For the text-containing cell, return its midpoint in [x, y] coordinate format. 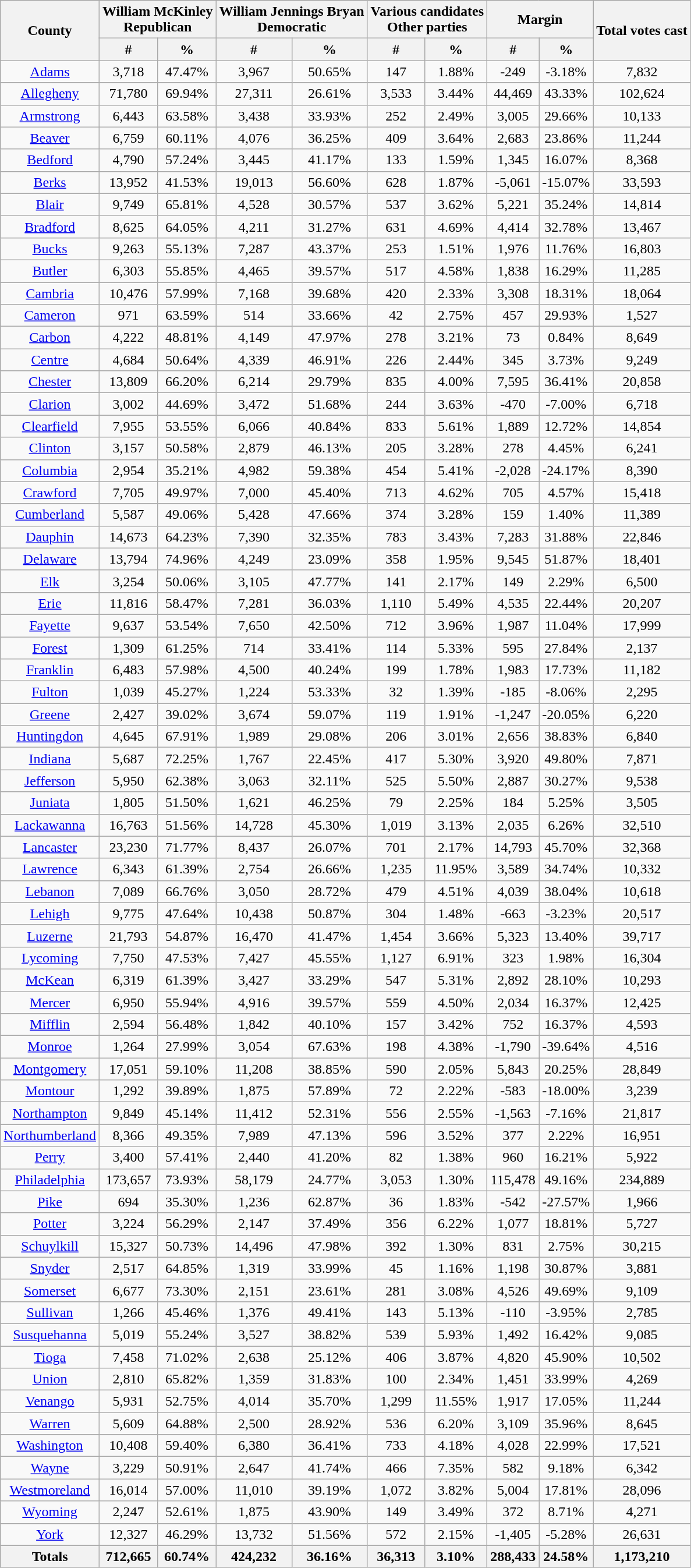
63.58% [187, 116]
6,483 [128, 670]
147 [396, 72]
17.05% [566, 1401]
1,299 [396, 1401]
1,376 [254, 1312]
73.93% [187, 1180]
Mercer [50, 1002]
Lehigh [50, 914]
16,470 [254, 936]
38.04% [566, 891]
3.44% [455, 94]
37.49% [329, 1224]
Lackawanna [50, 825]
47.97% [329, 338]
16,951 [642, 1135]
4,916 [254, 1002]
143 [396, 1312]
5.41% [455, 470]
24.58% [566, 1556]
1,767 [254, 759]
Fulton [50, 692]
49.16% [566, 1180]
3,427 [254, 980]
6.91% [455, 958]
49.35% [187, 1135]
-3.23% [566, 914]
50.65% [329, 72]
38.82% [329, 1335]
6,066 [254, 426]
1.40% [566, 515]
Carbon [50, 338]
133 [396, 160]
1,127 [396, 958]
3,589 [513, 869]
3.08% [455, 1290]
590 [396, 1069]
69.94% [187, 94]
701 [396, 847]
424,232 [254, 1556]
39.68% [329, 293]
11,010 [254, 1490]
11.04% [566, 625]
20,517 [642, 914]
31.88% [566, 537]
32,368 [642, 847]
14,814 [642, 204]
2,892 [513, 980]
31.83% [329, 1379]
57.41% [187, 1158]
4,149 [254, 338]
Lawrence [50, 869]
3.42% [455, 1025]
517 [396, 271]
55.85% [187, 271]
17,051 [128, 1069]
1,077 [513, 1224]
57.98% [187, 670]
William Jennings BryanDemocratic [292, 20]
79 [396, 803]
6,303 [128, 271]
100 [396, 1379]
Butler [50, 271]
7,283 [513, 537]
Schuylkill [50, 1246]
1,236 [254, 1202]
47.77% [329, 581]
Somerset [50, 1290]
7,458 [128, 1357]
55.13% [187, 249]
2,656 [513, 737]
3,105 [254, 581]
-1,405 [513, 1534]
11.76% [566, 249]
358 [396, 559]
628 [396, 182]
-2,028 [513, 470]
48.81% [187, 338]
1.38% [455, 1158]
1,019 [396, 825]
23.86% [566, 138]
9,249 [642, 360]
Fayette [50, 625]
1,889 [513, 426]
Philadelphia [50, 1180]
4,271 [642, 1512]
County [50, 30]
49.69% [566, 1290]
35.24% [566, 204]
7,871 [642, 759]
41.53% [187, 182]
6,759 [128, 138]
2,440 [254, 1158]
30.87% [566, 1268]
57.89% [329, 1091]
631 [396, 226]
65.81% [187, 204]
Chester [50, 382]
38.85% [329, 1069]
409 [396, 138]
46.29% [187, 1534]
47.13% [329, 1135]
27,311 [254, 94]
46.13% [329, 448]
Montour [50, 1091]
16,763 [128, 825]
356 [396, 1224]
2.34% [455, 1379]
66.76% [187, 891]
184 [513, 803]
1.83% [455, 1202]
44,469 [513, 94]
Various candidatesOther parties [427, 20]
45.55% [329, 958]
4,516 [642, 1047]
Mifflin [50, 1025]
36.25% [329, 138]
2,810 [128, 1379]
32.11% [329, 781]
42 [396, 316]
3,054 [254, 1047]
1,838 [513, 271]
3,229 [128, 1468]
3,533 [396, 94]
16,014 [128, 1490]
1,492 [513, 1335]
46.25% [329, 803]
971 [128, 316]
Allegheny [50, 94]
Forest [50, 648]
18,401 [642, 559]
21,817 [642, 1113]
7,168 [254, 293]
-185 [513, 692]
59.10% [187, 1069]
28,096 [642, 1490]
3.49% [455, 1512]
Totals [50, 1556]
11,285 [642, 271]
64.85% [187, 1268]
18.31% [566, 293]
35.96% [566, 1424]
55.24% [187, 1335]
14,793 [513, 847]
596 [396, 1135]
5,843 [513, 1069]
58,179 [254, 1180]
3.63% [455, 404]
7,650 [254, 625]
67.63% [329, 1047]
49.80% [566, 759]
1.16% [455, 1268]
3.62% [455, 204]
49.06% [187, 515]
-18.00% [566, 1091]
6,443 [128, 116]
60.11% [187, 138]
7,750 [128, 958]
Jefferson [50, 781]
1.87% [455, 182]
72 [396, 1091]
Cambria [50, 293]
288,433 [513, 1556]
16.29% [566, 271]
559 [396, 1002]
10,332 [642, 869]
47.47% [187, 72]
Berks [50, 182]
514 [254, 316]
71.77% [187, 847]
-7.00% [566, 404]
45.70% [566, 847]
2,500 [254, 1424]
1,966 [642, 1202]
595 [513, 648]
2,754 [254, 869]
26.07% [329, 847]
45 [396, 1268]
32 [396, 692]
49.41% [329, 1312]
45.14% [187, 1113]
7,390 [254, 537]
7,427 [254, 958]
833 [396, 426]
6,319 [128, 980]
Clinton [50, 448]
51.87% [566, 559]
22.44% [566, 603]
50.64% [187, 360]
24.77% [329, 1180]
536 [396, 1424]
10,408 [128, 1446]
392 [396, 1246]
4,028 [513, 1446]
1.78% [455, 670]
13,467 [642, 226]
40.84% [329, 426]
157 [396, 1025]
1,198 [513, 1268]
2,785 [642, 1312]
15,327 [128, 1246]
50.91% [187, 1468]
40.10% [329, 1025]
5,950 [128, 781]
71,780 [128, 94]
304 [396, 914]
6,950 [128, 1002]
9,109 [642, 1290]
4,526 [513, 1290]
960 [513, 1158]
1.98% [566, 958]
23.09% [329, 559]
Margin [540, 20]
Clearfield [50, 426]
28.10% [566, 980]
3,002 [128, 404]
6,840 [642, 737]
8.71% [566, 1512]
3.43% [455, 537]
50.73% [187, 1246]
Monroe [50, 1047]
14,728 [254, 825]
Cameron [50, 316]
Beaver [50, 138]
17,999 [642, 625]
3,445 [254, 160]
13,732 [254, 1534]
-15.07% [566, 182]
45.30% [329, 825]
2,647 [254, 1468]
1.51% [455, 249]
71.02% [187, 1357]
64.88% [187, 1424]
5,004 [513, 1490]
252 [396, 116]
-24.17% [566, 470]
9,637 [128, 625]
Bradford [50, 226]
3,109 [513, 1424]
525 [396, 781]
547 [396, 980]
4,014 [254, 1401]
13,794 [128, 559]
115,478 [513, 1180]
36.03% [329, 603]
Tioga [50, 1357]
10,438 [254, 914]
831 [513, 1246]
7,989 [254, 1135]
1.88% [455, 72]
4,982 [254, 470]
2.29% [566, 581]
752 [513, 1025]
9.18% [566, 1468]
1,235 [396, 869]
22.45% [329, 759]
5.93% [455, 1335]
2.44% [455, 360]
11,182 [642, 670]
Indiana [50, 759]
21,793 [128, 936]
7,955 [128, 426]
46.91% [329, 360]
1,987 [513, 625]
30.57% [329, 204]
4,076 [254, 138]
1.59% [455, 160]
38.83% [566, 737]
22,846 [642, 537]
8,366 [128, 1135]
-470 [513, 404]
3,224 [128, 1224]
33.29% [329, 980]
29.93% [566, 316]
2,034 [513, 1002]
Potter [50, 1224]
43.33% [566, 94]
16,304 [642, 958]
-663 [513, 914]
3,157 [128, 448]
Northampton [50, 1113]
3,472 [254, 404]
Bucks [50, 249]
5.31% [455, 980]
56.29% [187, 1224]
-249 [513, 72]
39.02% [187, 714]
Clarion [50, 404]
12,327 [128, 1534]
345 [513, 360]
11,412 [254, 1113]
39.89% [187, 1091]
3,967 [254, 72]
27.99% [187, 1047]
1.39% [455, 692]
5.13% [455, 1312]
Blair [50, 204]
16,803 [642, 249]
45.40% [329, 493]
36,313 [396, 1556]
-5.28% [566, 1534]
82 [396, 1158]
53.55% [187, 426]
4,339 [254, 360]
377 [513, 1135]
-1,563 [513, 1113]
3.96% [455, 625]
1,319 [254, 1268]
5,323 [513, 936]
8,437 [254, 847]
1,621 [254, 803]
13.40% [566, 936]
67.91% [187, 737]
51.68% [329, 404]
2.33% [455, 293]
8,649 [642, 338]
-1,790 [513, 1047]
Union [50, 1379]
13,809 [128, 382]
2,594 [128, 1025]
4.51% [455, 891]
4.57% [566, 493]
3.13% [455, 825]
42.50% [329, 625]
-542 [513, 1202]
Venango [50, 1401]
159 [513, 515]
1,917 [513, 1401]
10,502 [642, 1357]
Huntingdon [50, 737]
50.06% [187, 581]
466 [396, 1468]
5,687 [128, 759]
8,390 [642, 470]
Susquehanna [50, 1335]
4,790 [128, 160]
2.15% [455, 1534]
York [50, 1534]
4,528 [254, 204]
2,638 [254, 1357]
30,215 [642, 1246]
5.30% [455, 759]
34.74% [566, 869]
Total votes cast [642, 30]
1,345 [513, 160]
52.31% [329, 1113]
4.58% [455, 271]
3.52% [455, 1135]
3,308 [513, 293]
4,269 [642, 1379]
43.37% [329, 249]
25.12% [329, 1357]
41.74% [329, 1468]
6.26% [566, 825]
26.66% [329, 869]
4,500 [254, 670]
1,072 [396, 1490]
18,064 [642, 293]
3,505 [642, 803]
35.30% [187, 1202]
65.82% [187, 1379]
1,451 [513, 1379]
8,368 [642, 160]
7,000 [254, 493]
Franklin [50, 670]
56.48% [187, 1025]
-20.05% [566, 714]
73 [513, 338]
5.49% [455, 603]
6,500 [642, 581]
3,527 [254, 1335]
2,517 [128, 1268]
694 [128, 1202]
1.95% [455, 559]
3.21% [455, 338]
-3.95% [566, 1312]
Delaware [50, 559]
835 [396, 382]
28.92% [329, 1424]
5,931 [128, 1401]
39.19% [329, 1490]
1,527 [642, 316]
19,013 [254, 182]
44.69% [187, 404]
60.74% [187, 1556]
3,674 [254, 714]
33,593 [642, 182]
3.01% [455, 737]
20.25% [566, 1069]
6,677 [128, 1290]
582 [513, 1468]
50.87% [329, 914]
9,538 [642, 781]
-583 [513, 1091]
226 [396, 360]
4,535 [513, 603]
13,952 [128, 182]
29.79% [329, 382]
0.84% [566, 338]
36 [396, 1202]
1.91% [455, 714]
Lycoming [50, 958]
705 [513, 493]
47.98% [329, 1246]
198 [396, 1047]
6,241 [642, 448]
17.73% [566, 670]
173,657 [128, 1180]
2.05% [455, 1069]
4.69% [455, 226]
3,053 [396, 1180]
59.07% [329, 714]
-27.57% [566, 1202]
17.81% [566, 1490]
3.82% [455, 1490]
7,089 [128, 891]
539 [396, 1335]
52.61% [187, 1512]
7.35% [455, 1468]
281 [396, 1290]
1,454 [396, 936]
5,587 [128, 515]
29.66% [566, 116]
23,230 [128, 847]
417 [396, 759]
4,645 [128, 737]
9,749 [128, 204]
10,293 [642, 980]
6,214 [254, 382]
27.84% [566, 648]
3,063 [254, 781]
4,414 [513, 226]
7,595 [513, 382]
7,281 [254, 603]
Northumberland [50, 1135]
62.87% [329, 1202]
10,476 [128, 293]
119 [396, 714]
7,832 [642, 72]
6.22% [455, 1224]
2,147 [254, 1224]
9,263 [128, 249]
199 [396, 670]
1,989 [254, 737]
18.81% [566, 1224]
3,881 [642, 1268]
35.70% [329, 1401]
4.62% [455, 493]
2,879 [254, 448]
40.24% [329, 670]
2.49% [455, 116]
Dauphin [50, 537]
1.48% [455, 914]
20,858 [642, 382]
6,380 [254, 1446]
32,510 [642, 825]
2,887 [513, 781]
15,418 [642, 493]
454 [396, 470]
-3.18% [566, 72]
54.87% [187, 936]
1,983 [513, 670]
114 [396, 648]
6,342 [642, 1468]
33.66% [329, 316]
9,545 [513, 559]
64.23% [187, 537]
1,359 [254, 1379]
3,005 [513, 116]
3,254 [128, 581]
McKean [50, 980]
733 [396, 1446]
26,631 [642, 1534]
Wyoming [50, 1512]
8,625 [128, 226]
32.78% [566, 226]
74.96% [187, 559]
374 [396, 515]
45.90% [566, 1357]
51.50% [187, 803]
3.64% [455, 138]
12,425 [642, 1002]
2,035 [513, 825]
17,521 [642, 1446]
2.25% [455, 803]
41.47% [329, 936]
3,438 [254, 116]
14,496 [254, 1246]
5,428 [254, 515]
714 [254, 648]
Perry [50, 1158]
73.30% [187, 1290]
2,954 [128, 470]
3,400 [128, 1158]
Washington [50, 1446]
1,309 [128, 648]
Montgomery [50, 1069]
Juniata [50, 803]
372 [513, 1512]
52.75% [187, 1401]
-39.64% [566, 1047]
Pike [50, 1202]
53.33% [329, 692]
457 [513, 316]
Warren [50, 1424]
3.73% [566, 360]
7,705 [128, 493]
11.55% [455, 1401]
6,718 [642, 404]
45.27% [187, 692]
6,343 [128, 869]
2,683 [513, 138]
26.61% [329, 94]
4,039 [513, 891]
Adams [50, 72]
11,389 [642, 515]
10,133 [642, 116]
2,295 [642, 692]
11.95% [455, 869]
57.00% [187, 1490]
-7.16% [566, 1113]
7,287 [254, 249]
57.99% [187, 293]
12.72% [566, 426]
53.54% [187, 625]
5.33% [455, 648]
5.25% [566, 803]
Crawford [50, 493]
479 [396, 891]
-5,061 [513, 182]
4,820 [513, 1357]
39,717 [642, 936]
16.21% [566, 1158]
712 [396, 625]
3,050 [254, 891]
59.40% [187, 1446]
2,137 [642, 648]
3,718 [128, 72]
28,849 [642, 1069]
30.27% [566, 781]
Greene [50, 714]
Lebanon [50, 891]
234,889 [642, 1180]
5,019 [128, 1335]
1,264 [128, 1047]
8,645 [642, 1424]
4.18% [455, 1446]
4,222 [128, 338]
-8.06% [566, 692]
712,665 [128, 1556]
406 [396, 1357]
5,609 [128, 1424]
14,673 [128, 537]
1,110 [396, 603]
3,239 [642, 1091]
36.16% [329, 1556]
20,207 [642, 603]
537 [396, 204]
1,173,210 [642, 1556]
Bedford [50, 160]
49.97% [187, 493]
64.05% [187, 226]
22.99% [566, 1446]
2,247 [128, 1512]
4,249 [254, 559]
9,775 [128, 914]
4,465 [254, 271]
5,727 [642, 1224]
Armstrong [50, 116]
Wayne [50, 1468]
713 [396, 493]
47.64% [187, 914]
4,684 [128, 360]
102,624 [642, 94]
Elk [50, 581]
72.25% [187, 759]
47.66% [329, 515]
14,854 [642, 426]
3.87% [455, 1357]
783 [396, 537]
556 [396, 1113]
2.55% [455, 1113]
-1,247 [513, 714]
33.93% [329, 116]
23.61% [329, 1290]
1,805 [128, 803]
4,593 [642, 1025]
Lancaster [50, 847]
41.17% [329, 160]
57.24% [187, 160]
45.46% [187, 1312]
141 [396, 581]
1,976 [513, 249]
4.50% [455, 1002]
55.94% [187, 1002]
3.10% [455, 1556]
61.25% [187, 648]
Westmoreland [50, 1490]
56.60% [329, 182]
Erie [50, 603]
11,816 [128, 603]
244 [396, 404]
5,221 [513, 204]
206 [396, 737]
Columbia [50, 470]
47.53% [187, 958]
323 [513, 958]
63.59% [187, 316]
4,211 [254, 226]
43.90% [329, 1512]
1,224 [254, 692]
28.72% [329, 891]
6,220 [642, 714]
16.07% [566, 160]
11,208 [254, 1069]
420 [396, 293]
58.47% [187, 603]
4.45% [566, 448]
1,266 [128, 1312]
6.20% [455, 1424]
9,849 [128, 1113]
5.61% [455, 426]
4.38% [455, 1047]
9,085 [642, 1335]
1,039 [128, 692]
205 [396, 448]
41.20% [329, 1158]
32.35% [329, 537]
1,842 [254, 1025]
50.58% [187, 448]
5,922 [642, 1158]
5.50% [455, 781]
Cumberland [50, 515]
1,292 [128, 1091]
3.66% [455, 936]
33.41% [329, 648]
35.21% [187, 470]
572 [396, 1534]
253 [396, 249]
31.27% [329, 226]
10,618 [642, 891]
59.38% [329, 470]
William McKinleyRepublican [157, 20]
16.42% [566, 1335]
2,427 [128, 714]
66.20% [187, 382]
-110 [513, 1312]
Centre [50, 360]
4.00% [455, 382]
Sullivan [50, 1312]
Snyder [50, 1268]
2,151 [254, 1290]
29.08% [329, 737]
3,920 [513, 759]
Luzerne [50, 936]
62.38% [187, 781]
